Provide the (x, y) coordinate of the cell's center where the given text is located.  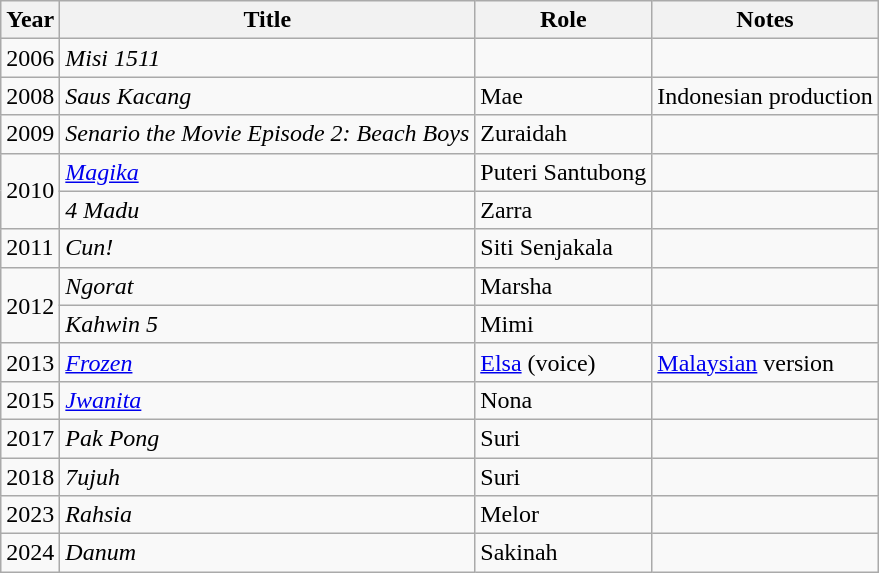
2008 (30, 96)
Frozen (268, 362)
Siti Senjakala (564, 248)
Elsa (voice) (564, 362)
Magika (268, 172)
2023 (30, 515)
Saus Kacang (268, 96)
Pak Pong (268, 438)
Jwanita (268, 400)
2012 (30, 305)
Indonesian production (765, 96)
2013 (30, 362)
Year (30, 20)
Malaysian version (765, 362)
Danum (268, 553)
Sakinah (564, 553)
Title (268, 20)
Rahsia (268, 515)
Nona (564, 400)
Role (564, 20)
Marsha (564, 286)
Puteri Santubong (564, 172)
2010 (30, 191)
2009 (30, 134)
2006 (30, 58)
Senario the Movie Episode 2: Beach Boys (268, 134)
Mae (564, 96)
2017 (30, 438)
Ngorat (268, 286)
Cun! (268, 248)
Mimi (564, 324)
2015 (30, 400)
Zuraidah (564, 134)
Kahwin 5 (268, 324)
2024 (30, 553)
Misi 1511 (268, 58)
Notes (765, 20)
Zarra (564, 210)
2018 (30, 477)
2011 (30, 248)
4 Madu (268, 210)
7ujuh (268, 477)
Melor (564, 515)
